Return the (x, y) coordinate for the center point of the cell that contains the specified text.  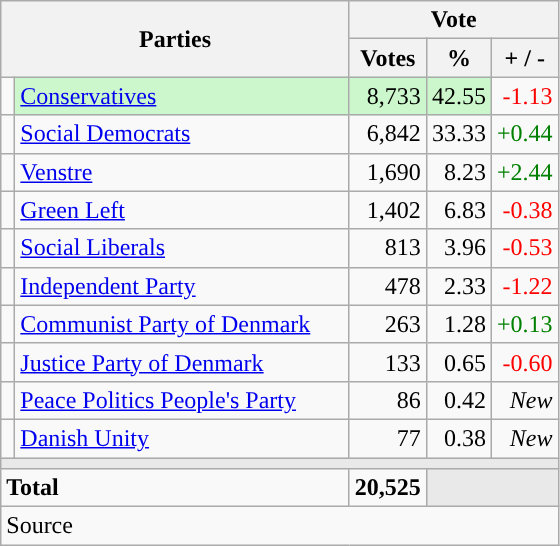
8,733 (388, 96)
3.96 (458, 248)
0.42 (458, 400)
813 (388, 248)
77 (388, 438)
-1.22 (524, 286)
% (458, 58)
Total (176, 488)
Source (280, 526)
+0.13 (524, 324)
-1.13 (524, 96)
42.55 (458, 96)
20,525 (388, 488)
1,402 (388, 210)
Danish Unity (182, 438)
+2.44 (524, 172)
Peace Politics People's Party (182, 400)
2.33 (458, 286)
Parties (176, 39)
-0.53 (524, 248)
Justice Party of Denmark (182, 362)
263 (388, 324)
Vote (454, 20)
+ / - (524, 58)
0.38 (458, 438)
Social Democrats (182, 134)
8.23 (458, 172)
1.28 (458, 324)
6.83 (458, 210)
Green Left (182, 210)
Communist Party of Denmark (182, 324)
33.33 (458, 134)
1,690 (388, 172)
Independent Party (182, 286)
-0.60 (524, 362)
-0.38 (524, 210)
478 (388, 286)
0.65 (458, 362)
+0.44 (524, 134)
Conservatives (182, 96)
86 (388, 400)
Venstre (182, 172)
Votes (388, 58)
6,842 (388, 134)
133 (388, 362)
Social Liberals (182, 248)
